Search for the cell housing the specified text and yield its (X, Y) center coordinate. 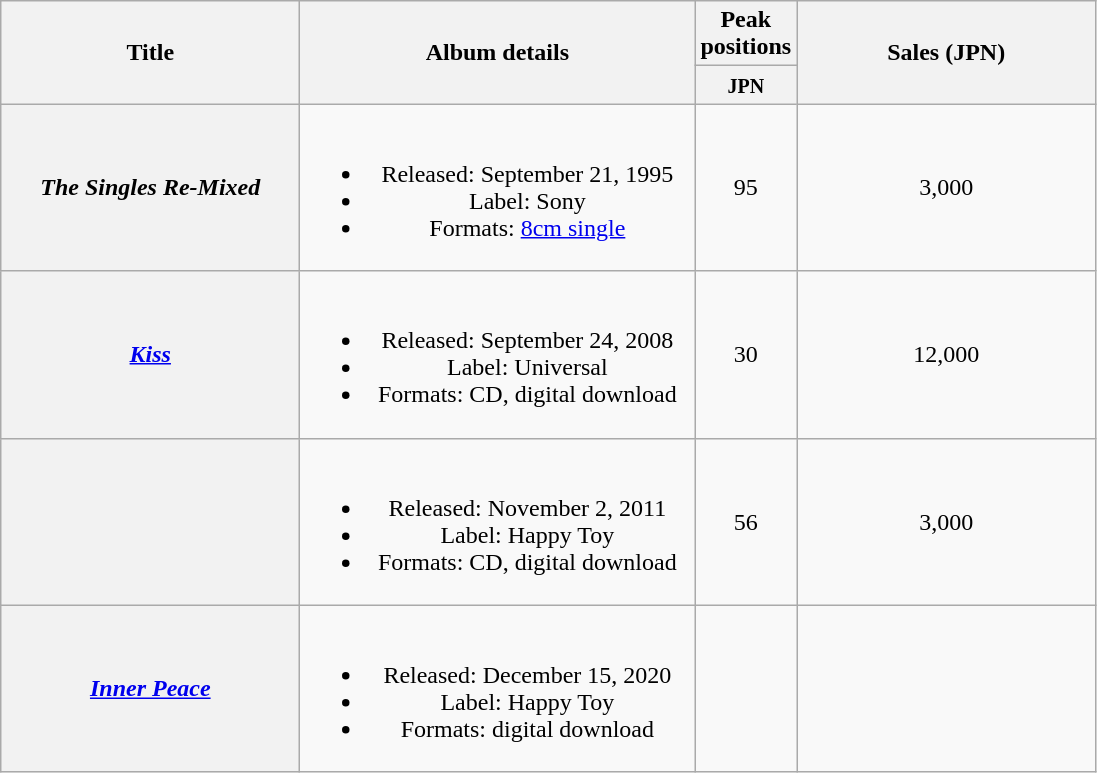
Released: September 21, 1995 Label: SonyFormats: 8cm single (498, 188)
Released: November 2, 2011 Label: Happy ToyFormats: CD, digital download (498, 522)
JPN (746, 85)
Album details (498, 52)
Title (150, 52)
Kiss (150, 354)
30 (746, 354)
12,000 (946, 354)
95 (746, 188)
Released: September 24, 2008 Label: UniversalFormats: CD, digital download (498, 354)
Inner Peace (150, 688)
The Singles Re-Mixed (150, 188)
Released: December 15, 2020 Label: Happy ToyFormats: digital download (498, 688)
56 (746, 522)
Sales (JPN) (946, 52)
Peak positions (746, 34)
